Provide the (X, Y) coordinate of the cell's center where the given text is located.  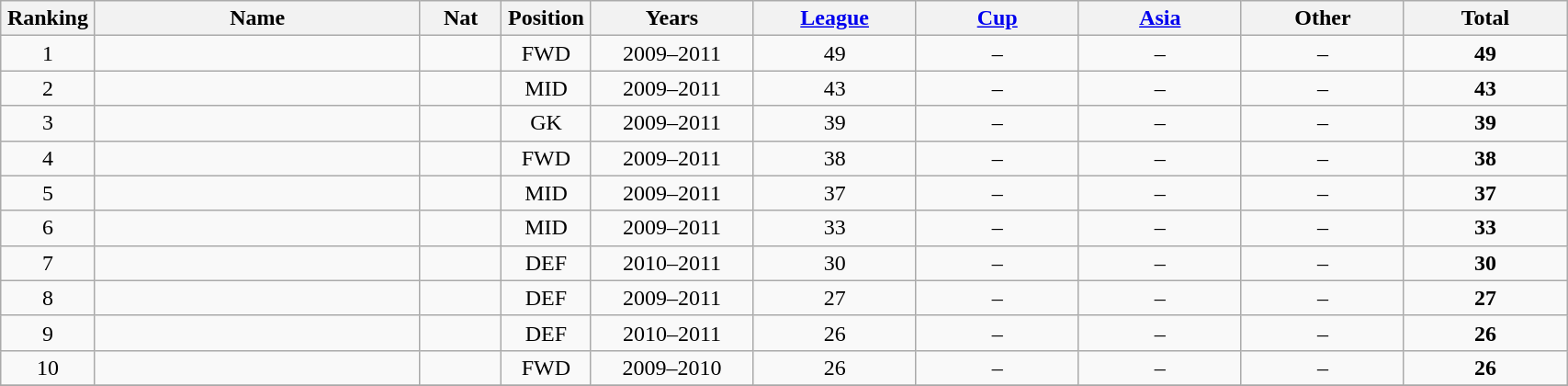
8 (48, 298)
2009–2010 (672, 368)
Other (1323, 18)
Ranking (48, 18)
Years (672, 18)
League (834, 18)
Asia (1159, 18)
2 (48, 88)
1 (48, 53)
4 (48, 158)
Name (257, 18)
9 (48, 333)
GK (546, 123)
Position (546, 18)
Total (1484, 18)
7 (48, 263)
Cup (998, 18)
5 (48, 193)
6 (48, 228)
3 (48, 123)
10 (48, 368)
Nat (461, 18)
